Provide the (x, y) coordinate of the cell's center where the given text is located.  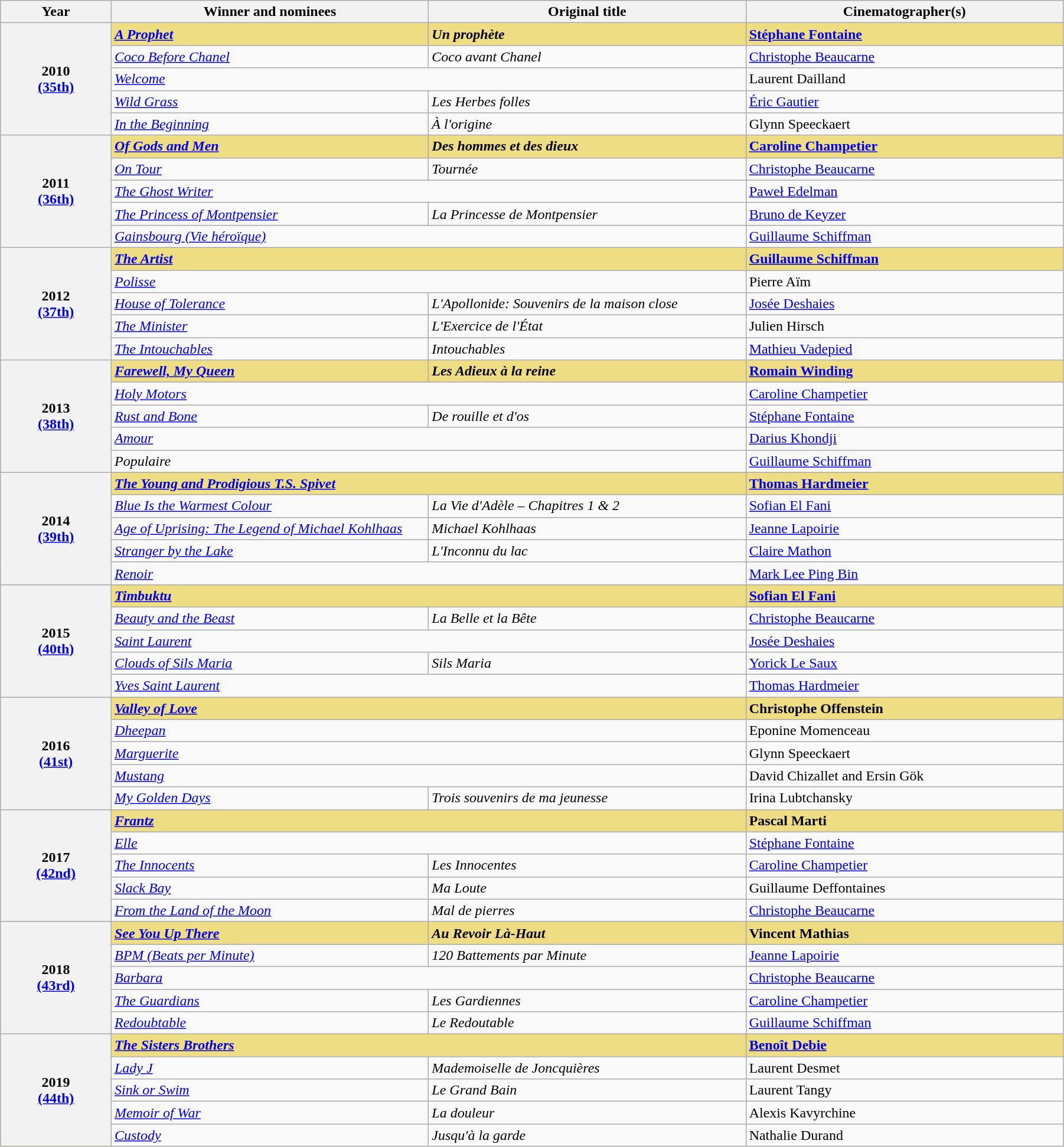
The Artist (429, 259)
Elle (429, 843)
My Golden Days (269, 798)
Mustang (429, 776)
L'Exercice de l'État (587, 326)
Jusqu'à la garde (587, 1135)
2011(36th) (56, 191)
On Tour (269, 169)
Le Grand Bain (587, 1090)
Laurent Dailland (905, 79)
Holy Motors (429, 394)
Bruno de Keyzer (905, 214)
Laurent Desmet (905, 1068)
Au Revoir Là-Haut (587, 933)
Le Redoutable (587, 1023)
Guillaume Deffontaines (905, 888)
Éric Gautier (905, 102)
Custody (269, 1135)
2013(38th) (56, 416)
BPM (Beats per Minute) (269, 955)
The Princess of Montpensier (269, 214)
Christophe Offenstein (905, 708)
Nathalie Durand (905, 1135)
Intouchables (587, 349)
Stranger by the Lake (269, 551)
In the Beginning (269, 124)
Renoir (429, 573)
The Innocents (269, 865)
Redoubtable (269, 1023)
2018(43rd) (56, 978)
Paweł Edelman (905, 191)
À l'origine (587, 124)
Sils Maria (587, 664)
Alexis Kavyrchine (905, 1113)
Original title (587, 12)
2012(37th) (56, 303)
Amour (429, 439)
A Prophet (269, 34)
The Young and Prodigious T.S. Spivet (429, 483)
Rust and Bone (269, 416)
Timbuktu (429, 596)
Frantz (429, 821)
De rouille et d'os (587, 416)
2014(39th) (56, 528)
Yorick Le Saux (905, 664)
From the Land of the Moon (269, 910)
Michael Kohlhaas (587, 528)
Coco Before Chanel (269, 57)
Gainsbourg (Vie héroïque) (429, 236)
2016(41st) (56, 753)
Wild Grass (269, 102)
Mark Lee Ping Bin (905, 573)
Les Herbes folles (587, 102)
La douleur (587, 1113)
Farewell, My Queen (269, 371)
Yves Saint Laurent (429, 686)
Pierre Aïm (905, 282)
Ma Loute (587, 888)
Barbara (429, 978)
Populaire (429, 461)
Les Gardiennes (587, 1001)
Memoir of War (269, 1113)
The Minister (269, 326)
Irina Lubtchansky (905, 798)
Valley of Love (429, 708)
Marguerite (429, 753)
Darius Khondji (905, 439)
120 Battements par Minute (587, 955)
David Chizallet and Ersin Gök (905, 776)
L'Inconnu du lac (587, 551)
Trois souvenirs de ma jeunesse (587, 798)
Age of Uprising: The Legend of Michael Kohlhaas (269, 528)
Vincent Mathias (905, 933)
Winner and nominees (269, 12)
See You Up There (269, 933)
Cinematographer(s) (905, 12)
Tournée (587, 169)
The Sisters Brothers (429, 1045)
La Belle et la Bête (587, 618)
Saint Laurent (429, 641)
Blue Is the Warmest Colour (269, 506)
House of Tolerance (269, 304)
Romain Winding (905, 371)
Beauty and the Beast (269, 618)
Coco avant Chanel (587, 57)
Mademoiselle de Joncquières (587, 1068)
Welcome (429, 79)
Un prophète (587, 34)
Polisse (429, 282)
The Guardians (269, 1001)
2019(44th) (56, 1090)
2017(42nd) (56, 865)
Mal de pierres (587, 910)
Eponine Momenceau (905, 731)
Laurent Tangy (905, 1090)
L'Apollonide: Souvenirs de la maison close (587, 304)
Mathieu Vadepied (905, 349)
Pascal Marti (905, 821)
Des hommes et des dieux (587, 146)
La Vie d'Adèle – Chapitres 1 & 2 (587, 506)
Les Adieux à la reine (587, 371)
Year (56, 12)
The Intouchables (269, 349)
Sink or Swim (269, 1090)
Claire Mathon (905, 551)
The Ghost Writer (429, 191)
Dheepan (429, 731)
Benoît Debie (905, 1045)
Of Gods and Men (269, 146)
2010(35th) (56, 79)
Julien Hirsch (905, 326)
Les Innocentes (587, 865)
La Princesse de Montpensier (587, 214)
2015(40th) (56, 641)
Lady J (269, 1068)
Slack Bay (269, 888)
Clouds of Sils Maria (269, 664)
